Detect which cell encompasses the target text, then output its [X, Y] center coordinate. 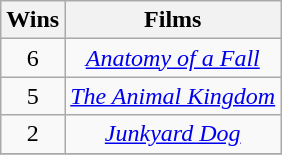
Junkyard Dog [173, 134]
The Animal Kingdom [173, 96]
2 [33, 134]
5 [33, 96]
Wins [33, 20]
Anatomy of a Fall [173, 58]
Films [173, 20]
6 [33, 58]
